Pinpoint the cell where the given text exists, returning its [x, y] midpoint coordinate. 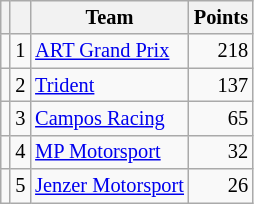
137 [221, 85]
Team [110, 17]
218 [221, 51]
26 [221, 186]
2 [20, 85]
ART Grand Prix [110, 51]
5 [20, 186]
1 [20, 51]
65 [221, 118]
Jenzer Motorsport [110, 186]
Campos Racing [110, 118]
MP Motorsport [110, 152]
Trident [110, 85]
32 [221, 152]
4 [20, 152]
Points [221, 17]
3 [20, 118]
